Determine the [x, y] coordinate at the center of the cell enclosing the given text.  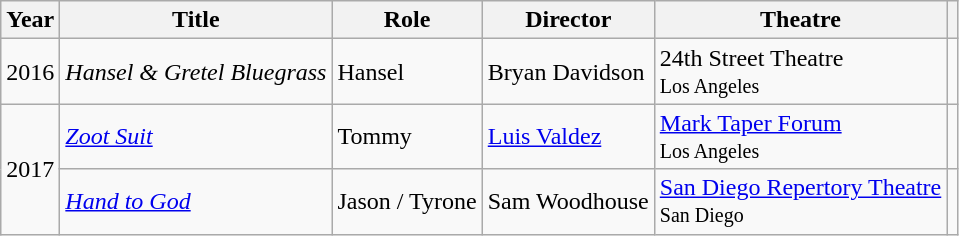
2017 [30, 169]
Title [196, 20]
Year [30, 20]
24th Street Theatre Los Angeles [800, 72]
Jason / Tyrone [407, 202]
San Diego Repertory Theatre San Diego [800, 202]
Sam Woodhouse [568, 202]
Zoot Suit [196, 136]
Tommy [407, 136]
Theatre [800, 20]
Hand to God [196, 202]
Hansel & Gretel Bluegrass [196, 72]
Luis Valdez [568, 136]
Hansel [407, 72]
Role [407, 20]
Director [568, 20]
Bryan Davidson [568, 72]
Mark Taper Forum Los Angeles [800, 136]
2016 [30, 72]
